Find where the given text appears and provide that cell's center as (X, Y) coordinate. 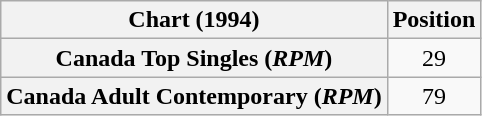
Chart (1994) (194, 20)
Canada Adult Contemporary (RPM) (194, 96)
Canada Top Singles (RPM) (194, 58)
29 (434, 58)
Position (434, 20)
79 (434, 96)
